Determine the (X, Y) coordinate at the center of the cell enclosing the given text.  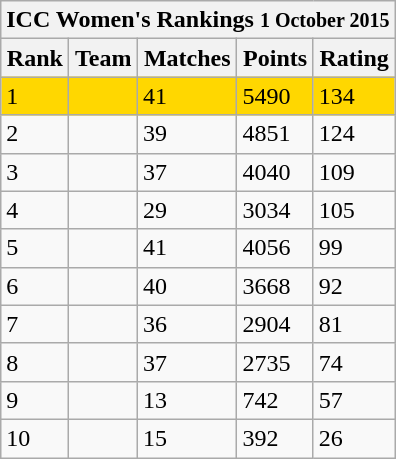
39 (188, 134)
109 (354, 172)
Rank (35, 58)
3034 (275, 210)
5490 (275, 96)
57 (354, 400)
7 (35, 324)
40 (188, 286)
99 (354, 248)
Matches (188, 58)
36 (188, 324)
2904 (275, 324)
4040 (275, 172)
4851 (275, 134)
10 (35, 438)
15 (188, 438)
81 (354, 324)
105 (354, 210)
4 (35, 210)
3 (35, 172)
1 (35, 96)
4056 (275, 248)
13 (188, 400)
Team (104, 58)
124 (354, 134)
74 (354, 362)
2 (35, 134)
92 (354, 286)
6 (35, 286)
ICC Women's Rankings 1 October 2015 (198, 20)
134 (354, 96)
8 (35, 362)
3668 (275, 286)
392 (275, 438)
2735 (275, 362)
5 (35, 248)
29 (188, 210)
Rating (354, 58)
9 (35, 400)
742 (275, 400)
Points (275, 58)
26 (354, 438)
